Output the [X, Y] coordinate of the center of the cell containing the given text.  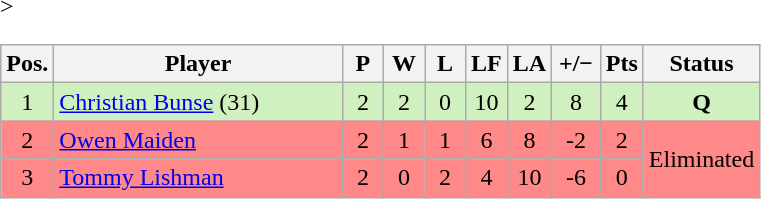
Pos. [28, 64]
Player [198, 64]
P [362, 64]
Status [701, 64]
Christian Bunse (31) [198, 102]
+/− [576, 64]
-6 [576, 178]
Tommy Lishman [198, 178]
3 [28, 178]
W [404, 64]
L [444, 64]
Eliminated [701, 159]
LF [487, 64]
LA [529, 64]
Q [701, 102]
-2 [576, 140]
Pts [622, 64]
Owen Maiden [198, 140]
6 [487, 140]
